Pinpoint the cell where the given text exists, returning its (x, y) midpoint coordinate. 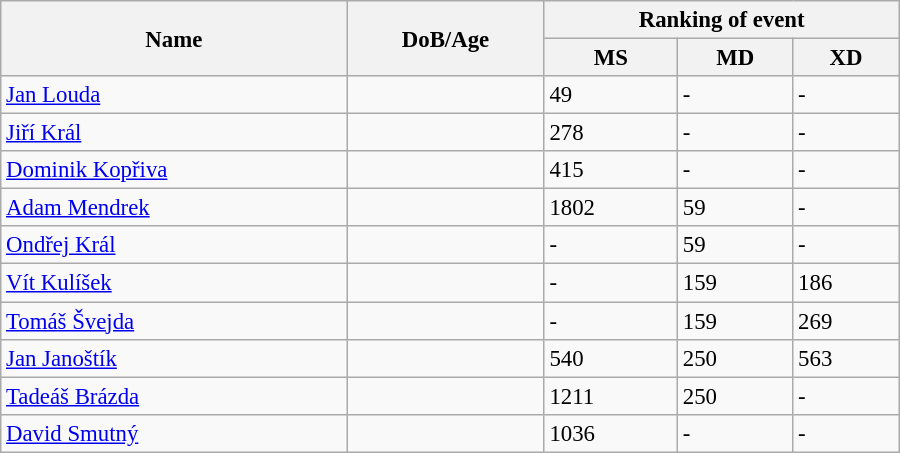
Vít Kulíšek (174, 283)
278 (610, 133)
DoB/Age (446, 38)
186 (846, 283)
540 (610, 358)
MD (734, 58)
49 (610, 95)
David Smutný (174, 433)
Tadeáš Brázda (174, 396)
XD (846, 58)
Jan Janoštík (174, 358)
Jan Louda (174, 95)
1211 (610, 396)
Ondřej Král (174, 245)
1036 (610, 433)
Tomáš Švejda (174, 321)
1802 (610, 208)
269 (846, 321)
563 (846, 358)
Ranking of event (722, 20)
Adam Mendrek (174, 208)
Dominik Kopřiva (174, 170)
415 (610, 170)
Name (174, 38)
MS (610, 58)
Jiří Král (174, 133)
